Find where the given text appears and provide that cell's center as [X, Y] coordinate. 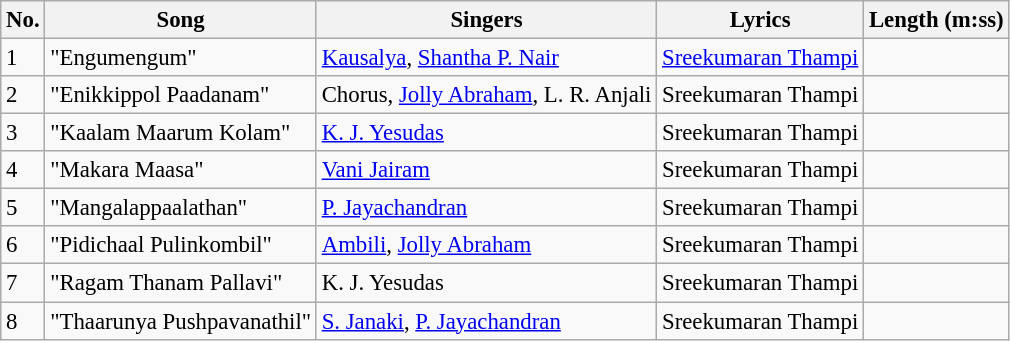
P. Jayachandran [486, 208]
"Engumengum" [181, 58]
"Thaarunya Pushpavanathil" [181, 321]
Lyrics [760, 20]
Kausalya, Shantha P. Nair [486, 58]
7 [23, 283]
2 [23, 95]
"Ragam Thanam Pallavi" [181, 283]
Song [181, 20]
Vani Jairam [486, 170]
"Enikkippol Paadanam" [181, 95]
"Makara Maasa" [181, 170]
S. Janaki, P. Jayachandran [486, 321]
"Pidichaal Pulinkombil" [181, 245]
4 [23, 170]
"Mangalappaalathan" [181, 208]
"Kaalam Maarum Kolam" [181, 133]
Chorus, Jolly Abraham, L. R. Anjali [486, 95]
Length (m:ss) [936, 20]
6 [23, 245]
No. [23, 20]
Singers [486, 20]
Ambili, Jolly Abraham [486, 245]
1 [23, 58]
5 [23, 208]
3 [23, 133]
8 [23, 321]
